Scan for the cell matching the given text and deliver its [X, Y] coordinate at center. 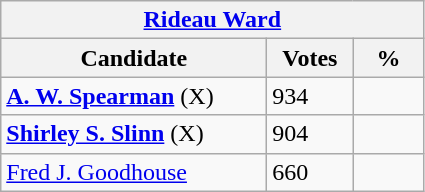
Rideau Ward [212, 20]
Shirley S. Slinn (X) [134, 134]
934 [310, 96]
904 [310, 134]
Votes [310, 58]
A. W. Spearman (X) [134, 96]
Candidate [134, 58]
% [388, 58]
Fred J. Goodhouse [134, 172]
660 [310, 172]
